Provide the [X, Y] coordinate of the cell's center where the given text is located.  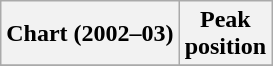
Chart (2002–03) [90, 34]
Peakposition [225, 34]
